For the text-containing cell, return its midpoint in (X, Y) coordinate format. 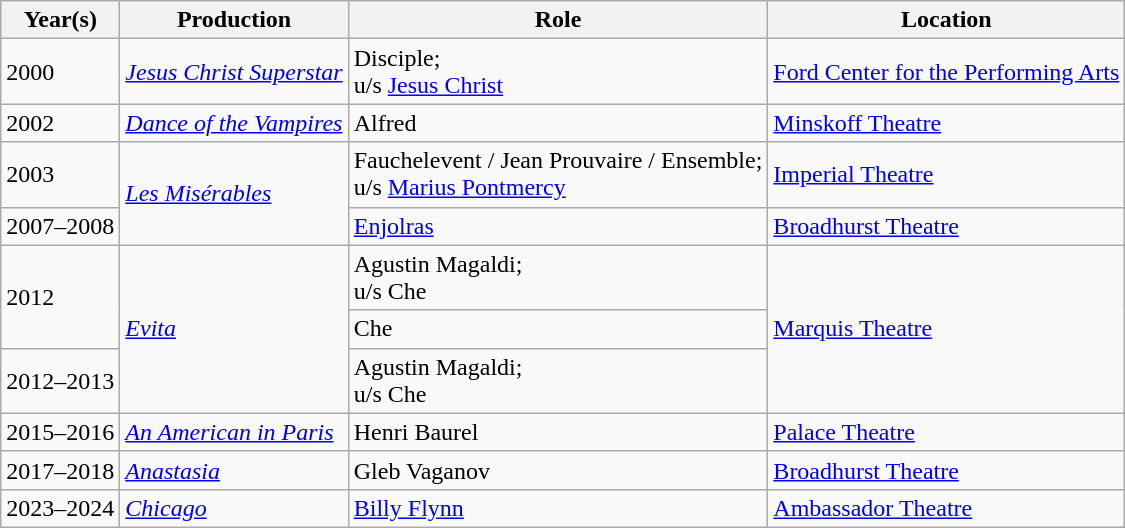
2023–2024 (60, 508)
Marquis Theatre (946, 329)
Billy Flynn (558, 508)
Evita (234, 329)
Dance of the Vampires (234, 123)
An American in Paris (234, 432)
2012–2013 (60, 380)
2000 (60, 72)
Ambassador Theatre (946, 508)
2003 (60, 174)
Location (946, 20)
Les Misérables (234, 194)
Chicago (234, 508)
2017–2018 (60, 470)
Che (558, 329)
Minskoff Theatre (946, 123)
Henri Baurel (558, 432)
Anastasia (234, 470)
2015–2016 (60, 432)
Role (558, 20)
2007–2008 (60, 226)
Alfred (558, 123)
Gleb Vaganov (558, 470)
2002 (60, 123)
Palace Theatre (946, 432)
Disciple;u/s Jesus Christ (558, 72)
Jesus Christ Superstar (234, 72)
Year(s) (60, 20)
Enjolras (558, 226)
2012 (60, 296)
Imperial Theatre (946, 174)
Production (234, 20)
Ford Center for the Performing Arts (946, 72)
Fauchelevent / Jean Prouvaire / Ensemble;u/s Marius Pontmercy (558, 174)
